For the text-containing cell, return its midpoint in [x, y] coordinate format. 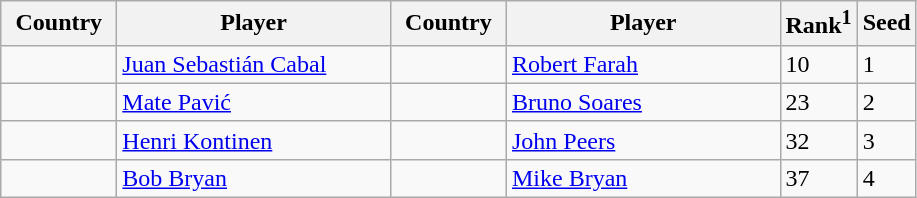
Rank1 [818, 24]
2 [886, 102]
10 [818, 64]
Mate Pavić [254, 102]
Robert Farah [643, 64]
Juan Sebastián Cabal [254, 64]
Seed [886, 24]
3 [886, 140]
Mike Bryan [643, 178]
Bob Bryan [254, 178]
Henri Kontinen [254, 140]
1 [886, 64]
23 [818, 102]
John Peers [643, 140]
Bruno Soares [643, 102]
32 [818, 140]
37 [818, 178]
4 [886, 178]
